Provide the (x, y) coordinate of the cell's center where the given text is located.  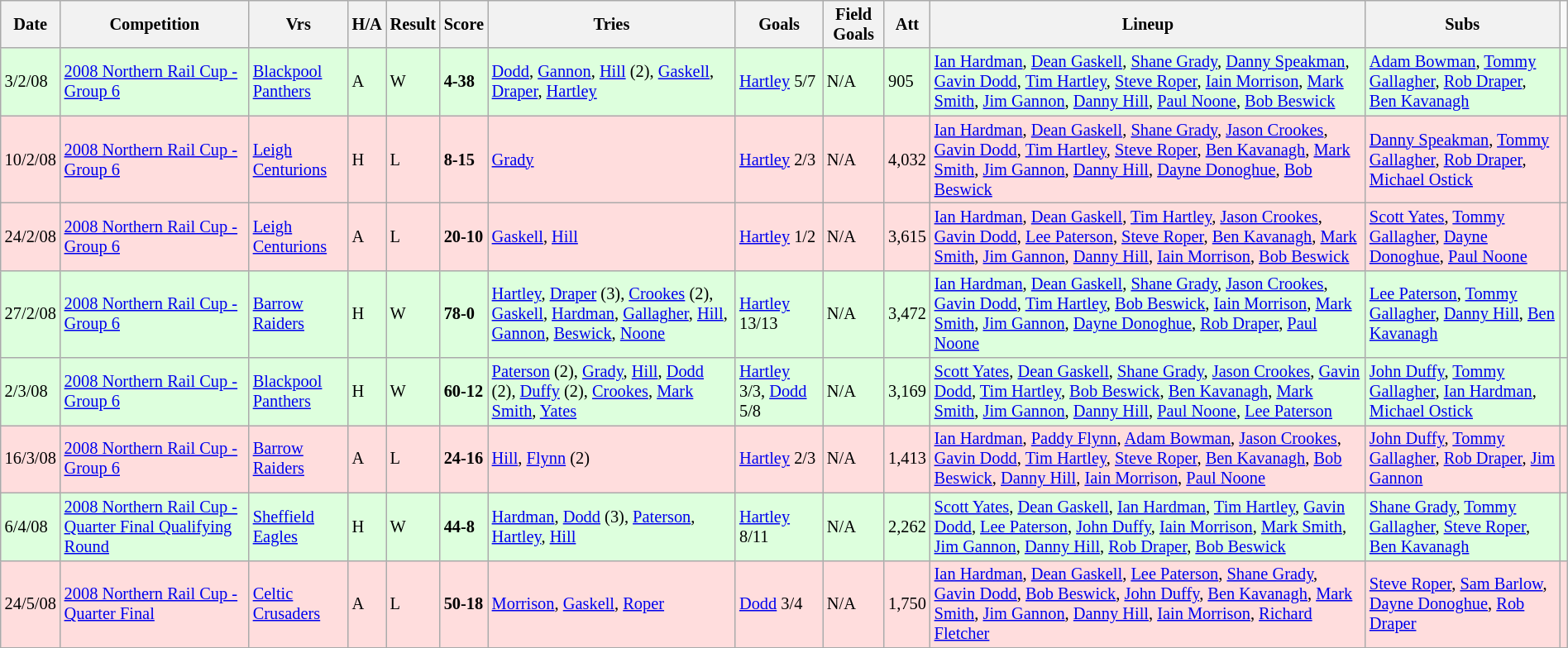
John Duffy, Tommy Gallagher, Rob Draper, Jim Gannon (1462, 459)
2,262 (907, 526)
Sheffield Eagles (299, 526)
Vrs (299, 24)
2/3/08 (31, 392)
Hartley, Draper (3), Crookes (2), Gaskell, Hardman, Gallagher, Hill, Gannon, Beswick, Noone (612, 314)
Hartley 13/13 (779, 314)
Score (464, 24)
Hartley 5/7 (779, 82)
6/4/08 (31, 526)
2008 Northern Rail Cup - Quarter Final Qualifying Round (155, 526)
Goals (779, 24)
78-0 (464, 314)
24-16 (464, 459)
Dodd, Gannon, Hill (2), Gaskell, Draper, Hartley (612, 82)
Danny Speakman, Tommy Gallagher, Rob Draper, Michael Ostick (1462, 160)
50-18 (464, 604)
Shane Grady, Tommy Gallagher, Steve Roper, Ben Kavanagh (1462, 526)
24/5/08 (31, 604)
Result (414, 24)
4,032 (907, 160)
John Duffy, Tommy Gallagher, Ian Hardman, Michael Ostick (1462, 392)
60-12 (464, 392)
Hartley 8/11 (779, 526)
Grady (612, 160)
3/2/08 (31, 82)
8-15 (464, 160)
Lineup (1148, 24)
Steve Roper, Sam Barlow, Dayne Donoghue, Rob Draper (1462, 604)
Morrison, Gaskell, Roper (612, 604)
20-10 (464, 236)
Date (31, 24)
Hartley 1/2 (779, 236)
Hill, Flynn (2) (612, 459)
Subs (1462, 24)
Celtic Crusaders (299, 604)
Hartley 3/3, Dodd 5/8 (779, 392)
16/3/08 (31, 459)
1,750 (907, 604)
24/2/08 (31, 236)
Tries (612, 24)
1,413 (907, 459)
Paterson (2), Grady, Hill, Dodd (2), Duffy (2), Crookes, Mark Smith, Yates (612, 392)
4-38 (464, 82)
Field Goals (853, 24)
Dodd 3/4 (779, 604)
Gaskell, Hill (612, 236)
H/A (367, 24)
Lee Paterson, Tommy Gallagher, Danny Hill, Ben Kavanagh (1462, 314)
3,615 (907, 236)
Scott Yates, Tommy Gallagher, Dayne Donoghue, Paul Noone (1462, 236)
905 (907, 82)
27/2/08 (31, 314)
44-8 (464, 526)
Hardman, Dodd (3), Paterson, Hartley, Hill (612, 526)
3,169 (907, 392)
2008 Northern Rail Cup - Quarter Final (155, 604)
10/2/08 (31, 160)
Adam Bowman, Tommy Gallagher, Rob Draper, Ben Kavanagh (1462, 82)
Att (907, 24)
3,472 (907, 314)
Competition (155, 24)
